Scan for the cell matching the given text and deliver its (x, y) coordinate at center. 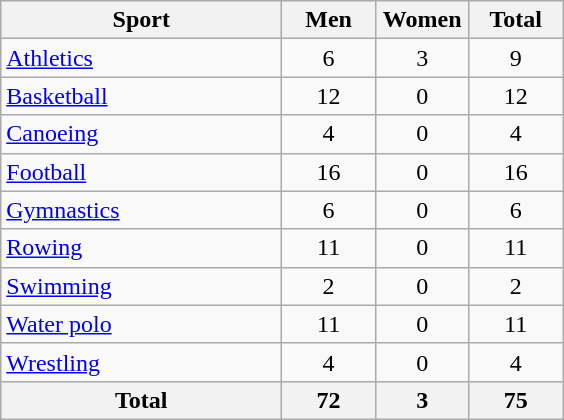
Football (142, 172)
Swimming (142, 286)
75 (516, 400)
Women (422, 20)
9 (516, 58)
Wrestling (142, 362)
Gymnastics (142, 210)
Rowing (142, 248)
72 (329, 400)
Athletics (142, 58)
Water polo (142, 324)
Basketball (142, 96)
Sport (142, 20)
Men (329, 20)
Canoeing (142, 134)
